Scan for the cell matching the given text and deliver its [x, y] coordinate at center. 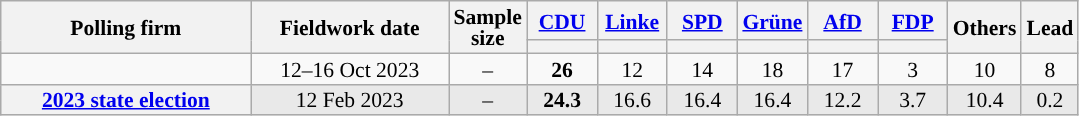
12 [632, 68]
Grüne [772, 20]
10 [985, 68]
SPD [702, 20]
12.2 [842, 100]
AfD [842, 20]
12–16 Oct 2023 [350, 68]
8 [1050, 68]
Linke [632, 20]
18 [772, 68]
24.3 [562, 100]
Lead [1050, 27]
CDU [562, 20]
Fieldwork date [350, 27]
0.2 [1050, 100]
2023 state election [126, 100]
Others [985, 27]
FDP [913, 20]
Polling firm [126, 27]
26 [562, 68]
16.6 [632, 100]
3.7 [913, 100]
12 Feb 2023 [350, 100]
10.4 [985, 100]
3 [913, 68]
Samplesize [487, 27]
17 [842, 68]
14 [702, 68]
